Scan for the cell matching the given text and deliver its (x, y) coordinate at center. 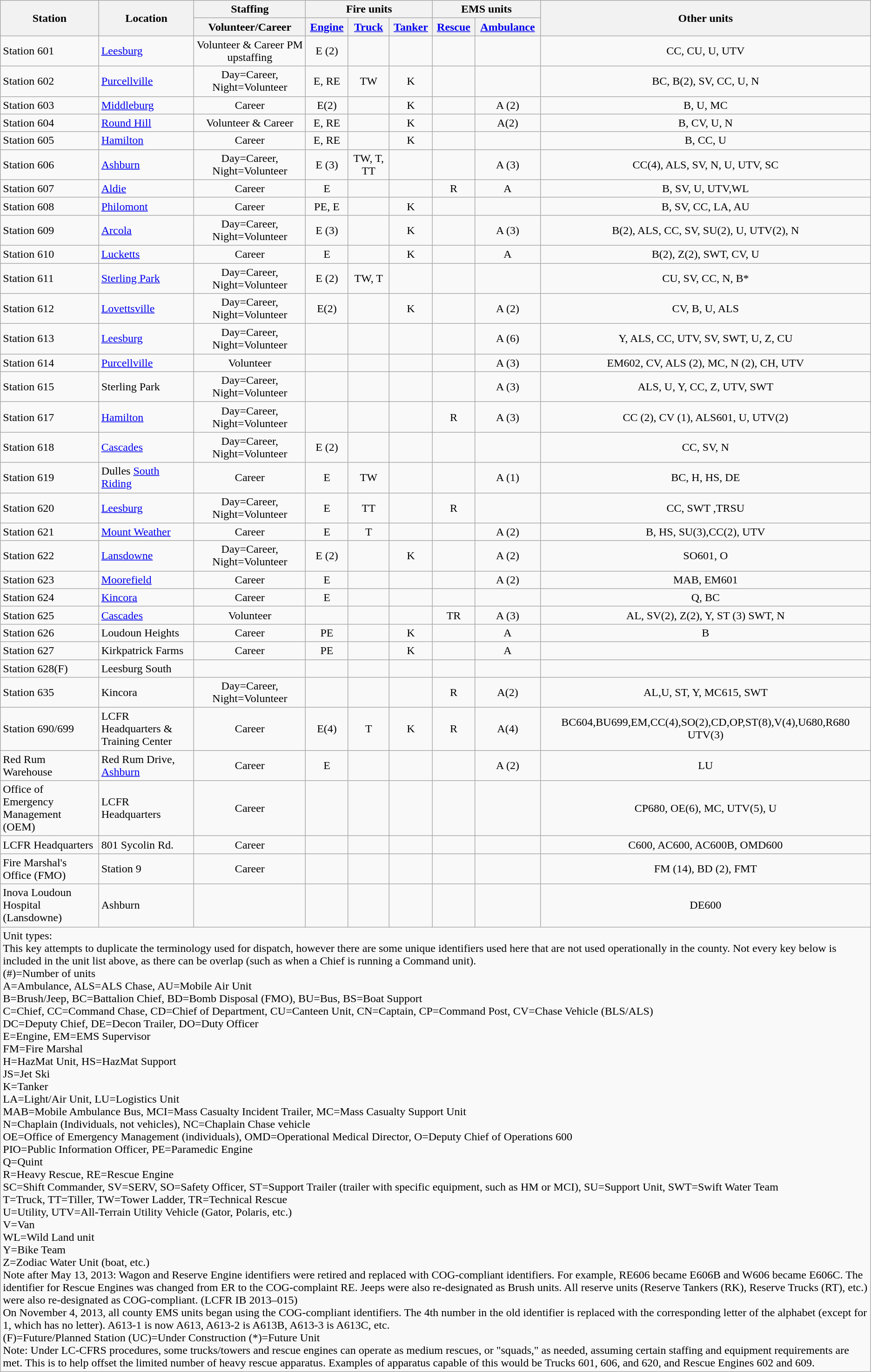
A (1) (508, 477)
B, U, MC (705, 105)
Rescue (454, 27)
Truck (368, 27)
TW, T (368, 278)
Station 613 (49, 339)
Office of Emergency Management (OEM) (49, 809)
Kirkpatrick Farms (146, 650)
Station 601 (49, 51)
A(4) (508, 729)
Station 602 (49, 81)
SO601, O (705, 555)
Station 9 (146, 869)
Staffing (250, 9)
Station 624 (49, 597)
EM602, CV, ALS (2), MC, N (2), CH, UTV (705, 363)
CP680, OE(6), MC, UTV(5), U (705, 809)
Location (146, 18)
Station 611 (49, 278)
DE600 (705, 905)
FM (14), BD (2), FMT (705, 869)
CC, SWT ,TRSU (705, 508)
Y, ALS, CC, UTV, SV, SWT, U, Z, CU (705, 339)
Lovettsville (146, 309)
MAB, EM601 (705, 580)
Red Rum Drive, Ashburn (146, 766)
Station (49, 18)
Station 617 (49, 417)
Station 618 (49, 448)
Station 621 (49, 532)
Volunteer/Career (250, 27)
Station 622 (49, 555)
Lansdowne (146, 555)
B, HS, SU(3),CC(2), UTV (705, 532)
Station 626 (49, 633)
Philomont (146, 206)
Station 603 (49, 105)
Station 609 (49, 230)
Station 628(F) (49, 669)
Aldie (146, 188)
Station 612 (49, 309)
Station 608 (49, 206)
BC604,BU699,EM,CC(4),SO(2),CD,OP,ST(8),V(4),U680,R680 UTV(3) (705, 729)
TT (368, 508)
LU (705, 766)
A (6) (508, 339)
Tanker (410, 27)
CC (2), CV (1), ALS601, U, UTV(2) (705, 417)
Station 610 (49, 254)
Red Rum Warehouse (49, 766)
Dulles South Riding (146, 477)
TR (454, 615)
Station 604 (49, 123)
Station 619 (49, 477)
Middleburg (146, 105)
LCFR Headquarters & Training Center (146, 729)
Inova Loudoun Hospital (Lansdowne) (49, 905)
C600, AC600, AC600B, OMD600 (705, 845)
ALS, U, Y, CC, Z, UTV, SWT (705, 387)
B, CC, U (705, 141)
Station 627 (49, 650)
CC, SV, N (705, 448)
BC, H, HS, DE (705, 477)
Other units (705, 18)
Engine (327, 27)
B, SV, CC, LA, AU (705, 206)
CU, SV, CC, N, B* (705, 278)
Lucketts (146, 254)
B(2), ALS, CC, SV, SU(2), U, UTV(2), N (705, 230)
Leesburg South (146, 669)
Fire Marshal's Office (FMO) (49, 869)
TW, T, TT (368, 165)
Station 620 (49, 508)
B, SV, U, UTV,WL (705, 188)
B (705, 633)
Station 635 (49, 692)
Station 606 (49, 165)
BC, B(2), SV, CC, U, N (705, 81)
Mount Weather (146, 532)
AL,U, ST, Y, MC615, SWT (705, 692)
Arcola (146, 230)
CC(4), ALS, SV, N, U, UTV, SC (705, 165)
EMS units (487, 9)
Loudoun Heights (146, 633)
CC, CU, U, UTV (705, 51)
PE, E (327, 206)
Volunteer & Career PM upstaffing (250, 51)
Station 690/699 (49, 729)
AL, SV(2), Z(2), Y, ST (3) SWT, N (705, 615)
Station 623 (49, 580)
B(2), Z(2), SWT, CV, U (705, 254)
Station 607 (49, 188)
Fire units (369, 9)
Q, BC (705, 597)
Station 605 (49, 141)
Moorefield (146, 580)
801 Sycolin Rd. (146, 845)
E(4) (327, 729)
Station 614 (49, 363)
CV, B, U, ALS (705, 309)
Volunteer & Career (250, 123)
Ambulance (508, 27)
B, CV, U, N (705, 123)
Station 625 (49, 615)
Round Hill (146, 123)
Station 615 (49, 387)
